Search for the cell housing the specified text and yield its (x, y) center coordinate. 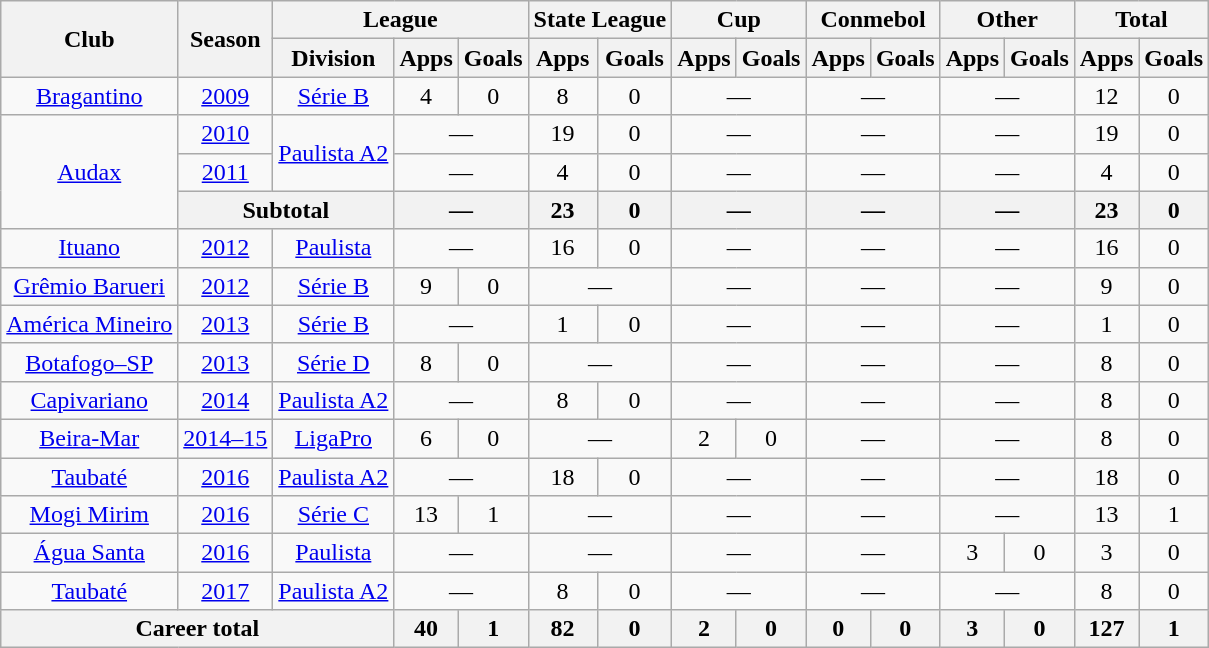
League (400, 20)
Mogi Mirim (90, 515)
Ituano (90, 248)
América Mineiro (90, 324)
2009 (226, 96)
Audax (90, 172)
Total (1141, 20)
Beira-Mar (90, 438)
2017 (226, 591)
Subtotal (286, 210)
127 (1106, 629)
Série C (334, 515)
40 (426, 629)
Other (1007, 20)
2014–15 (226, 438)
6 (426, 438)
Season (226, 39)
Conmebol (873, 20)
12 (1106, 96)
Bragantino (90, 96)
Água Santa (90, 553)
2014 (226, 400)
Botafogo–SP (90, 362)
Club (90, 39)
82 (562, 629)
Division (334, 58)
LigaPro (334, 438)
State League (600, 20)
Cup (739, 20)
Career total (198, 629)
Série D (334, 362)
Grêmio Barueri (90, 286)
Capivariano (90, 400)
2010 (226, 134)
2011 (226, 172)
